Search for the cell housing the specified text and yield its (X, Y) center coordinate. 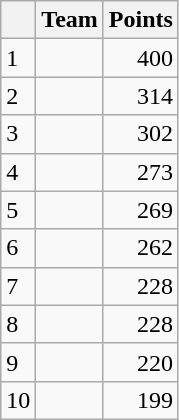
269 (140, 210)
2 (18, 96)
Team (70, 20)
Points (140, 20)
199 (140, 400)
3 (18, 134)
10 (18, 400)
273 (140, 172)
7 (18, 286)
314 (140, 96)
4 (18, 172)
9 (18, 362)
220 (140, 362)
262 (140, 248)
6 (18, 248)
8 (18, 324)
400 (140, 58)
5 (18, 210)
302 (140, 134)
1 (18, 58)
